Find where the given text appears and provide that cell's center as (x, y) coordinate. 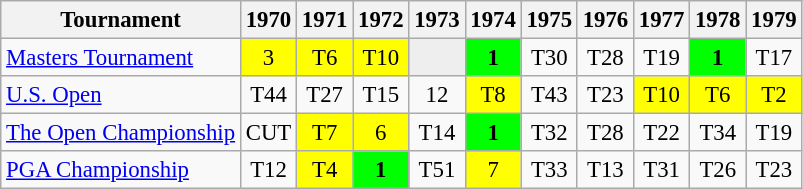
T44 (268, 95)
1970 (268, 20)
T31 (661, 170)
Tournament (121, 20)
T2 (774, 95)
T8 (493, 95)
1971 (325, 20)
Masters Tournament (121, 58)
T13 (605, 170)
T43 (549, 95)
T51 (437, 170)
T12 (268, 170)
1972 (381, 20)
T7 (325, 133)
T17 (774, 58)
PGA Championship (121, 170)
1974 (493, 20)
T33 (549, 170)
T14 (437, 133)
12 (437, 95)
T32 (549, 133)
T27 (325, 95)
T26 (718, 170)
1979 (774, 20)
3 (268, 58)
1973 (437, 20)
T4 (325, 170)
T22 (661, 133)
CUT (268, 133)
T15 (381, 95)
1976 (605, 20)
1978 (718, 20)
T30 (549, 58)
The Open Championship (121, 133)
1975 (549, 20)
7 (493, 170)
6 (381, 133)
1977 (661, 20)
U.S. Open (121, 95)
T34 (718, 133)
